Determine the (x, y) coordinate at the center of the cell enclosing the given text.  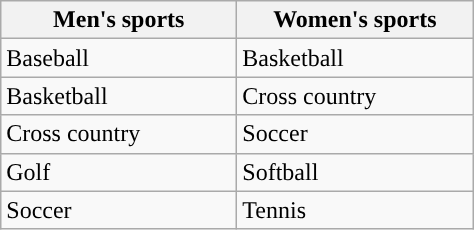
Women's sports (355, 20)
Softball (355, 172)
Tennis (355, 210)
Golf (119, 172)
Men's sports (119, 20)
Baseball (119, 58)
